Determine the (X, Y) coordinate at the center of the cell enclosing the given text.  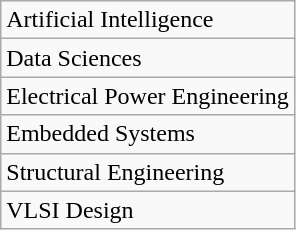
Structural Engineering (148, 172)
Artificial Intelligence (148, 20)
VLSI Design (148, 210)
Data Sciences (148, 58)
Embedded Systems (148, 134)
Electrical Power Engineering (148, 96)
